Pinpoint the cell where the given text exists, returning its (x, y) midpoint coordinate. 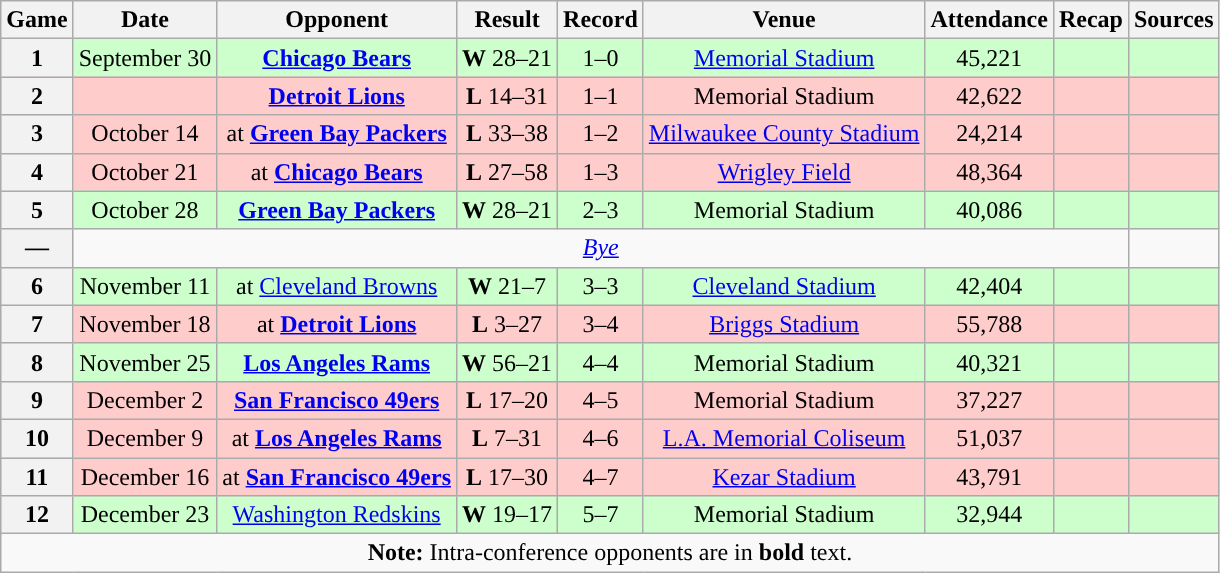
2 (37, 96)
3 (37, 134)
November 11 (145, 286)
Briggs Stadium (784, 324)
7 (37, 324)
Detroit Lions (337, 96)
1–3 (601, 172)
5–7 (601, 515)
W 21–7 (508, 286)
42,404 (989, 286)
40,086 (989, 210)
Venue (784, 20)
L.A. Memorial Coliseum (784, 438)
Note: Intra-conference opponents are in bold text. (610, 553)
L 27–58 (508, 172)
Sources (1174, 20)
4–6 (601, 438)
at Los Angeles Rams (337, 438)
1–2 (601, 134)
Record (601, 20)
September 30 (145, 58)
40,321 (989, 362)
November 18 (145, 324)
Result (508, 20)
4–7 (601, 477)
W 56–21 (508, 362)
55,788 (989, 324)
L 14–31 (508, 96)
Los Angeles Rams (337, 362)
42,622 (989, 96)
4–5 (601, 400)
Green Bay Packers (337, 210)
December 16 (145, 477)
2–3 (601, 210)
L 33–38 (508, 134)
San Francisco 49ers (337, 400)
Milwaukee County Stadium (784, 134)
December 9 (145, 438)
1–1 (601, 96)
at Cleveland Browns (337, 286)
12 (37, 515)
October 21 (145, 172)
Cleveland Stadium (784, 286)
8 (37, 362)
L 7–31 (508, 438)
11 (37, 477)
1–0 (601, 58)
W 19–17 (508, 515)
Recap (1090, 20)
L 17–20 (508, 400)
48,364 (989, 172)
at San Francisco 49ers (337, 477)
October 28 (145, 210)
24,214 (989, 134)
December 2 (145, 400)
— (37, 248)
at Green Bay Packers (337, 134)
5 (37, 210)
4 (37, 172)
4–4 (601, 362)
L 3–27 (508, 324)
10 (37, 438)
3–3 (601, 286)
Date (145, 20)
9 (37, 400)
Chicago Bears (337, 58)
51,037 (989, 438)
October 14 (145, 134)
Kezar Stadium (784, 477)
45,221 (989, 58)
Bye (600, 248)
Attendance (989, 20)
43,791 (989, 477)
at Chicago Bears (337, 172)
1 (37, 58)
L 17–30 (508, 477)
Washington Redskins (337, 515)
3–4 (601, 324)
November 25 (145, 362)
Opponent (337, 20)
December 23 (145, 515)
at Detroit Lions (337, 324)
Wrigley Field (784, 172)
37,227 (989, 400)
6 (37, 286)
32,944 (989, 515)
Game (37, 20)
